From the cell containing the given text, extract its center point as (X, Y) coordinate. 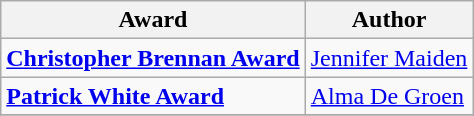
Author (389, 20)
Alma De Groen (389, 96)
Jennifer Maiden (389, 58)
Award (153, 20)
Patrick White Award (153, 96)
Christopher Brennan Award (153, 58)
